Return (x, y) of the center of cell containing provided text 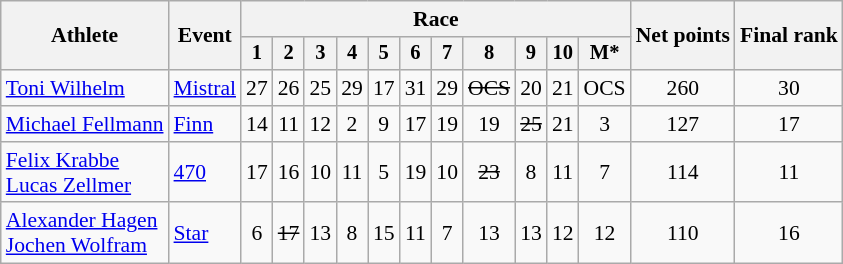
Alexander HagenJochen Wolfram (85, 234)
Mistral (205, 88)
110 (683, 234)
20 (531, 88)
470 (205, 172)
Athlete (85, 36)
23 (489, 172)
4 (352, 54)
14 (257, 124)
Star (205, 234)
1 (257, 54)
Finn (205, 124)
Felix KrabbeLucas Zellmer (85, 172)
Michael Fellmann (85, 124)
15 (384, 234)
114 (683, 172)
Final rank (789, 36)
26 (289, 88)
260 (683, 88)
30 (789, 88)
Toni Wilhelm (85, 88)
M* (605, 54)
Race (436, 19)
127 (683, 124)
31 (416, 88)
27 (257, 88)
Net points (683, 36)
Event (205, 36)
